Provide the [x, y] coordinate of the cell's center where the given text is located.  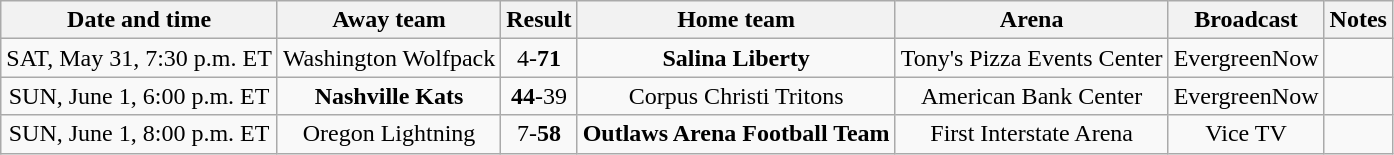
Tony's Pizza Events Center [1032, 58]
Home team [736, 20]
Corpus Christi Tritons [736, 96]
Away team [388, 20]
Oregon Lightning [388, 134]
Broadcast [1246, 20]
SUN, June 1, 6:00 p.m. ET [140, 96]
Date and time [140, 20]
Salina Liberty [736, 58]
Notes [1358, 20]
American Bank Center [1032, 96]
SUN, June 1, 8:00 p.m. ET [140, 134]
First Interstate Arena [1032, 134]
Arena [1032, 20]
Washington Wolfpack [388, 58]
Vice TV [1246, 134]
4-71 [539, 58]
7-58 [539, 134]
Result [539, 20]
Outlaws Arena Football Team [736, 134]
44-39 [539, 96]
Nashville Kats [388, 96]
SAT, May 31, 7:30 p.m. ET [140, 58]
